Identify which cell holds the provided text, then report its [x, y] central coordinate. 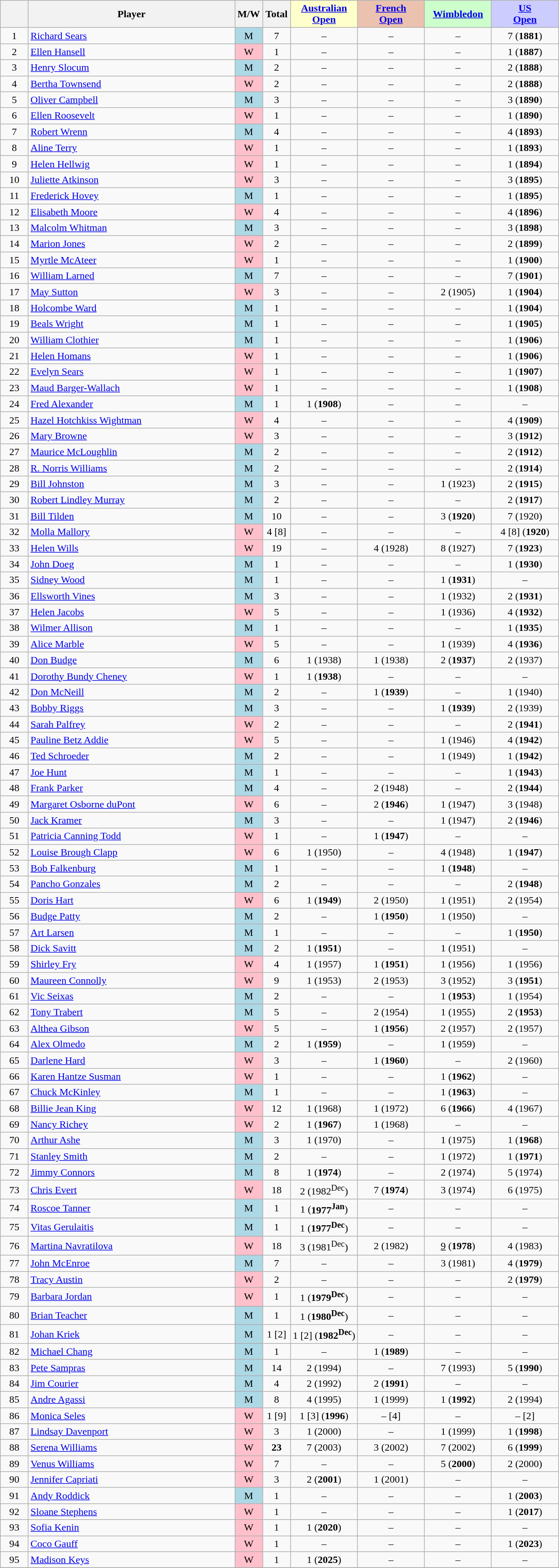
Mary Browne [131, 436]
89 [14, 1464]
Bill Tilden [131, 516]
4 (1893) [525, 132]
78 [14, 1279]
Pancho Gonzales [131, 884]
1 (1907) [525, 372]
77 [14, 1263]
William Larned [131, 276]
4 (1979) [525, 1263]
15 [14, 260]
Tracy Austin [131, 1279]
93 [14, 1528]
Sofia Kenin [131, 1528]
3 (1948) [525, 804]
51 [14, 836]
1 (2001) [391, 1480]
1 (1946) [458, 740]
4 (1967) [525, 1108]
44 [14, 724]
1 (1960) [391, 1060]
Vitas Gerulaitis [131, 1227]
9 (1978) [458, 1246]
Jennifer Capriati [131, 1480]
21 [14, 356]
5 (2000) [458, 1464]
1 (1935) [525, 628]
60 [14, 980]
6 (1975) [525, 1189]
1 (1977Dec) [324, 1227]
7 (1974) [391, 1189]
Tony Trabert [131, 1012]
Brian Teacher [131, 1316]
Budge Patty [131, 916]
3 (1890) [525, 100]
Joe Hunt [131, 772]
48 [14, 788]
Patricia Canning Todd [131, 836]
Dorothy Bundy Cheney [131, 676]
40 [14, 660]
Madison Keys [131, 1560]
1 (1893) [525, 148]
Robert Lindley Murray [131, 500]
86 [14, 1416]
50 [14, 820]
53 [14, 868]
4 [8] (1920) [525, 532]
3 (1920) [458, 516]
4 (1995) [324, 1400]
4 (1936) [525, 644]
4 (1948) [458, 852]
French Open [391, 14]
Robert Wrenn [131, 132]
Michael Chang [131, 1351]
7 (1881) [525, 36]
Elisabeth Moore [131, 212]
2 (1960) [525, 1060]
Pete Sampras [131, 1367]
2 (1915) [525, 484]
6 (1966) [458, 1108]
1 (1970) [324, 1140]
2 (1982Dec) [324, 1189]
63 [14, 1028]
61 [14, 996]
27 [14, 452]
4 (1932) [525, 612]
Arthur Ashe [131, 1140]
1 (1992) [458, 1400]
1 (1900) [525, 260]
1 (1940) [525, 692]
Chuck McKinley [131, 1092]
92 [14, 1512]
83 [14, 1367]
1 (1923) [458, 484]
Helen Hellwig [131, 164]
66 [14, 1076]
Total [276, 14]
Ellsworth Vines [131, 596]
24 [14, 404]
74 [14, 1209]
39 [14, 644]
2 (1950) [391, 900]
Helen Wills [131, 548]
79 [14, 1297]
2 (1912) [525, 452]
Stanley Smith [131, 1156]
4 (1896) [525, 212]
– [2] [525, 1416]
1 (1954) [525, 996]
1 (1955) [458, 1012]
42 [14, 692]
1 (1936) [458, 612]
87 [14, 1432]
1 (2000) [324, 1432]
41 [14, 676]
Player [131, 14]
46 [14, 756]
80 [14, 1316]
72 [14, 1172]
1 (1975) [458, 1140]
82 [14, 1351]
Ellen Roosevelt [131, 116]
1 (1979Dec) [324, 1297]
Helen Jacobs [131, 612]
1 [3] (1996) [324, 1416]
1 (1948) [458, 868]
62 [14, 1012]
3 (1981) [458, 1263]
Frederick Hovey [131, 196]
47 [14, 772]
1 (1957) [324, 964]
Bertha Townsend [131, 84]
17 [14, 292]
1 (1962) [458, 1076]
68 [14, 1108]
71 [14, 1156]
58 [14, 948]
69 [14, 1124]
1 (1931) [458, 580]
Oliver Campbell [131, 100]
1 (1963) [458, 1092]
43 [14, 708]
Henry Slocum [131, 68]
Bob Falkenburg [131, 868]
81 [14, 1334]
Monica Seles [131, 1416]
Billie Jean King [131, 1108]
Nancy Richey [131, 1124]
Roscoe Tanner [131, 1209]
57 [14, 932]
Wimbledon [458, 14]
Karen Hantze Susman [131, 1076]
Jimmy Connors [131, 1172]
Myrtle McAteer [131, 260]
R. Norris Williams [131, 468]
1 (2003) [525, 1496]
Andre Agassi [131, 1400]
1 (1930) [525, 564]
2 (1941) [525, 724]
73 [14, 1189]
Maureen Connolly [131, 980]
Venus Williams [131, 1464]
Molla Mallory [131, 532]
Shirley Fry [131, 964]
Marion Jones [131, 244]
Coco Gauff [131, 1544]
32 [14, 532]
Ellen Hansell [131, 52]
52 [14, 852]
Helen Homans [131, 356]
67 [14, 1092]
7 (1920) [525, 516]
Ted Schroeder [131, 756]
Doris Hart [131, 900]
Jim Courier [131, 1383]
4 [8] [276, 532]
38 [14, 628]
3 (1952) [458, 980]
54 [14, 884]
– [4] [391, 1416]
Don McNeill [131, 692]
7 (1901) [525, 276]
Darlene Hard [131, 1060]
Andy Roddick [131, 1496]
1 (1980Dec) [324, 1316]
Jack Kramer [131, 820]
Alex Olmedo [131, 1044]
4 (1942) [525, 740]
Sidney Wood [131, 580]
Bill Johnston [131, 484]
Beals Wright [131, 324]
3 (1895) [525, 180]
7 (2003) [324, 1448]
35 [14, 580]
Sloane Stephens [131, 1512]
2 (2000) [525, 1464]
55 [14, 900]
75 [14, 1227]
Wilmer Allison [131, 628]
1 (1890) [525, 116]
7 (1993) [458, 1367]
20 [14, 340]
Louise Brough Clapp [131, 852]
2 (1991) [391, 1383]
49 [14, 804]
Johan Kriek [131, 1334]
2 (1974) [458, 1172]
76 [14, 1246]
Richard Sears [131, 36]
3 (1981Dec) [324, 1246]
5 (1974) [525, 1172]
95 [14, 1560]
1 (2025) [324, 1560]
70 [14, 1140]
6 (1999) [525, 1448]
Frank Parker [131, 788]
2 (1992) [324, 1383]
Aline Terry [131, 148]
Australian Open [324, 14]
2 (1905) [458, 292]
2 (1979) [525, 1279]
1 (1942) [525, 756]
Martina Navratilova [131, 1246]
Maud Barger-Wallach [131, 388]
3 (1898) [525, 228]
34 [14, 564]
29 [14, 484]
Don Budge [131, 660]
84 [14, 1383]
Sarah Palfrey [131, 724]
94 [14, 1544]
1 (1932) [458, 596]
28 [14, 468]
Althea Gibson [131, 1028]
8 (1927) [458, 548]
1 [9] [276, 1416]
65 [14, 1060]
56 [14, 916]
4 (1928) [391, 548]
Margaret Osborne duPont [131, 804]
33 [14, 548]
Holcombe Ward [131, 308]
7 (2002) [458, 1448]
1 [2] (1982Dec) [324, 1334]
Evelyn Sears [131, 372]
John Doeg [131, 564]
3 (1951) [525, 980]
91 [14, 1496]
1 (1887) [525, 52]
M/W [249, 14]
Serena Williams [131, 1448]
90 [14, 1480]
37 [14, 612]
31 [14, 516]
Barbara Jordan [131, 1297]
2 (1931) [525, 596]
4 (1909) [525, 420]
Dick Savitt [131, 948]
1 (1977Jan) [324, 1209]
1 (2017) [525, 1512]
2 (2001) [324, 1480]
Hazel Hotchkiss Wightman [131, 420]
59 [14, 964]
Fred Alexander [131, 404]
2 (1939) [525, 708]
Pauline Betz Addie [131, 740]
US Open [525, 14]
John McEnroe [131, 1263]
1 (1974) [324, 1172]
2 (1899) [525, 244]
1 (1971) [525, 1156]
2 (1914) [525, 468]
May Sutton [131, 292]
16 [14, 276]
3 (2002) [391, 1448]
26 [14, 436]
1 [2] [276, 1334]
13 [14, 228]
3 (1912) [525, 436]
1 (2020) [324, 1528]
1 (1894) [525, 164]
36 [14, 596]
Chris Evert [131, 1189]
1 (1967) [324, 1124]
Maurice McLoughlin [131, 452]
4 (1983) [525, 1246]
2 (1917) [525, 500]
1 (1998) [525, 1432]
1 (2023) [525, 1544]
3 (1974) [458, 1189]
Art Larsen [131, 932]
1 (1905) [525, 324]
1 (1895) [525, 196]
2 (1944) [525, 788]
Bobby Riggs [131, 708]
Juliette Atkinson [131, 180]
Vic Seixas [131, 996]
11 [14, 196]
64 [14, 1044]
88 [14, 1448]
45 [14, 740]
5 (1990) [525, 1367]
30 [14, 500]
2 (1982) [391, 1246]
1 (1943) [525, 772]
Malcolm Whitman [131, 228]
1 (1989) [391, 1351]
7 (1923) [525, 548]
Lindsay Davenport [131, 1432]
William Clothier [131, 340]
Alice Marble [131, 644]
85 [14, 1400]
22 [14, 372]
25 [14, 420]
